Return [x, y] of the center of cell containing provided text 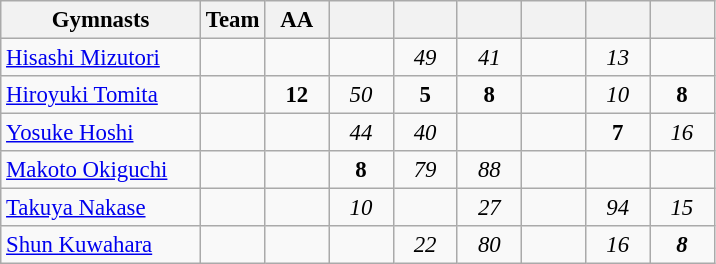
Gymnasts [101, 20]
5 [425, 95]
Takuya Nakase [101, 208]
AA [297, 20]
40 [425, 133]
27 [489, 208]
15 [682, 208]
41 [489, 58]
13 [618, 58]
44 [361, 133]
88 [489, 170]
Yosuke Hoshi [101, 133]
12 [297, 95]
Shun Kuwahara [101, 245]
Team [232, 20]
Hiroyuki Tomita [101, 95]
Hisashi Mizutori [101, 58]
94 [618, 208]
80 [489, 245]
79 [425, 170]
50 [361, 95]
Makoto Okiguchi [101, 170]
22 [425, 245]
49 [425, 58]
7 [618, 133]
